Provide the [x, y] coordinate of the cell's center where the given text is located.  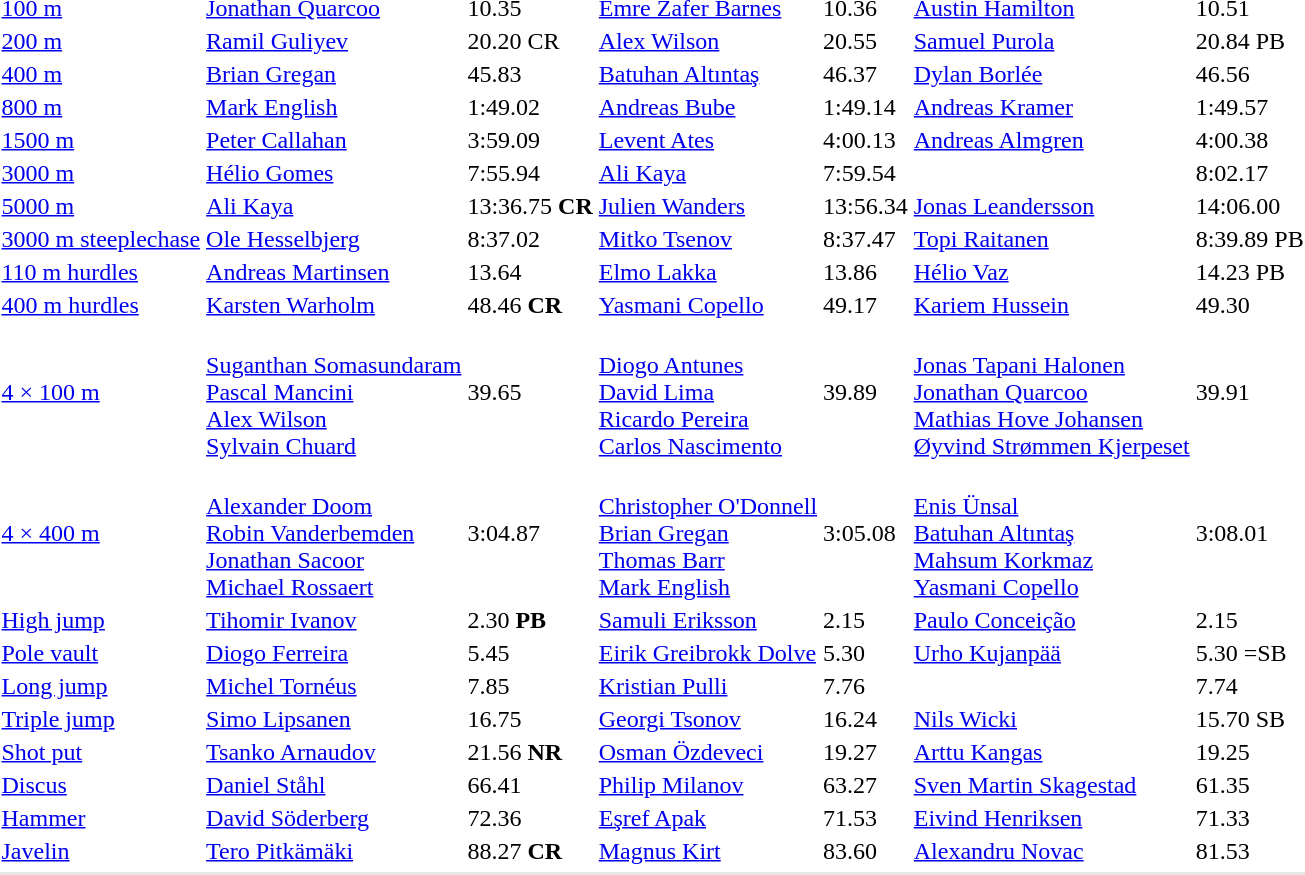
Tihomir Ivanov [334, 620]
5.30 [866, 653]
Eirik Greibrokk Dolve [708, 653]
49.30 [1250, 305]
200 m [101, 41]
48.46 CR [530, 305]
Shot put [101, 752]
Alex Wilson [708, 41]
Samuli Eriksson [708, 620]
3:05.08 [866, 533]
15.70 SB [1250, 719]
63.27 [866, 785]
20.20 CR [530, 41]
Mark English [334, 107]
Jonas Tapani HalonenJonathan QuarcooMathias Hove JohansenØyvind Strømmen Kjerpeset [1052, 392]
Sven Martin Skagestad [1052, 785]
Urho Kujanpää [1052, 653]
1:49.02 [530, 107]
Julien Wanders [708, 206]
3:04.87 [530, 533]
72.36 [530, 818]
3000 m steeplechase [101, 239]
8:39.89 PB [1250, 239]
Eşref Apak [708, 818]
7.74 [1250, 686]
71.33 [1250, 818]
Hélio Gomes [334, 173]
Arttu Kangas [1052, 752]
Samuel Purola [1052, 41]
19.25 [1250, 752]
8:37.02 [530, 239]
Dylan Borlée [1052, 74]
4:00.13 [866, 140]
Paulo Conceição [1052, 620]
66.41 [530, 785]
5.45 [530, 653]
Daniel Ståhl [334, 785]
49.17 [866, 305]
110 m hurdles [101, 272]
Topi Raitanen [1052, 239]
Andreas Almgren [1052, 140]
2.30 PB [530, 620]
7.76 [866, 686]
Andreas Kramer [1052, 107]
Kristian Pulli [708, 686]
16.75 [530, 719]
Suganthan SomasundaramPascal ManciniAlex WilsonSylvain Chuard [334, 392]
Batuhan Altıntaş [708, 74]
3:08.01 [1250, 533]
Philip Milanov [708, 785]
13:56.34 [866, 206]
3000 m [101, 173]
Nils Wicki [1052, 719]
Georgi Tsonov [708, 719]
High jump [101, 620]
Alexander DoomRobin VanderbemdenJonathan SacoorMichael Rossaert [334, 533]
13:36.75 CR [530, 206]
Ramil Guliyev [334, 41]
Michel Tornéus [334, 686]
46.37 [866, 74]
61.35 [1250, 785]
1:49.14 [866, 107]
71.53 [866, 818]
1500 m [101, 140]
Tero Pitkämäki [334, 851]
39.91 [1250, 392]
Peter Callahan [334, 140]
7:59.54 [866, 173]
Diogo Ferreira [334, 653]
Diogo AntunesDavid LimaRicardo PereiraCarlos Nascimento [708, 392]
Andreas Bube [708, 107]
800 m [101, 107]
39.89 [866, 392]
46.56 [1250, 74]
Ole Hesselbjerg [334, 239]
20.55 [866, 41]
8:37.47 [866, 239]
Brian Gregan [334, 74]
Christopher O'DonnellBrian GreganThomas BarrMark English [708, 533]
Karsten Warholm [334, 305]
5.30 =SB [1250, 653]
19.27 [866, 752]
7:55.94 [530, 173]
David Söderberg [334, 818]
Mitko Tsenov [708, 239]
Hammer [101, 818]
3:59.09 [530, 140]
13.64 [530, 272]
Magnus Kirt [708, 851]
4 × 100 m [101, 392]
4:00.38 [1250, 140]
Alexandru Novac [1052, 851]
88.27 CR [530, 851]
8:02.17 [1250, 173]
5000 m [101, 206]
20.84 PB [1250, 41]
83.60 [866, 851]
4 × 400 m [101, 533]
7.85 [530, 686]
Kariem Hussein [1052, 305]
400 m hurdles [101, 305]
Triple jump [101, 719]
81.53 [1250, 851]
21.56 NR [530, 752]
Enis ÜnsalBatuhan AltıntaşMahsum KorkmazYasmani Copello [1052, 533]
Long jump [101, 686]
16.24 [866, 719]
Jonas Leandersson [1052, 206]
Levent Ates [708, 140]
Hélio Vaz [1052, 272]
400 m [101, 74]
Simo Lipsanen [334, 719]
Discus [101, 785]
1:49.57 [1250, 107]
Andreas Martinsen [334, 272]
Javelin [101, 851]
Elmo Lakka [708, 272]
Pole vault [101, 653]
14:06.00 [1250, 206]
39.65 [530, 392]
14.23 PB [1250, 272]
Eivind Henriksen [1052, 818]
45.83 [530, 74]
13.86 [866, 272]
Osman Özdeveci [708, 752]
Yasmani Copello [708, 305]
Tsanko Arnaudov [334, 752]
